Find where the given text appears and provide that cell's center as (X, Y) coordinate. 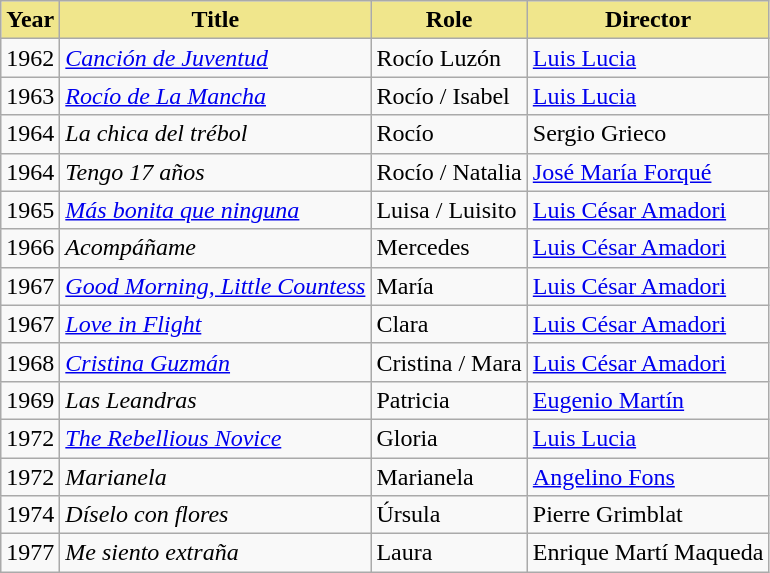
Rocío Luzón (449, 58)
Tengo 17 años (216, 172)
María (449, 286)
Más bonita que ninguna (216, 210)
Mercedes (449, 248)
Cristina / Mara (449, 362)
Canción de Juventud (216, 58)
1968 (30, 362)
Gloria (449, 438)
Enrique Martí Maqueda (648, 553)
The Rebellious Novice (216, 438)
Úrsula (449, 515)
Cristina Guzmán (216, 362)
Good Morning, Little Countess (216, 286)
Director (648, 20)
Pierre Grimblat (648, 515)
Rocío / Natalia (449, 172)
Love in Flight (216, 324)
Me siento extraña (216, 553)
Acompáñame (216, 248)
Role (449, 20)
1977 (30, 553)
Title (216, 20)
Angelino Fons (648, 477)
José María Forqué (648, 172)
Rocío / Isabel (449, 96)
Las Leandras (216, 400)
Sergio Grieco (648, 134)
1966 (30, 248)
Rocío de La Mancha (216, 96)
1962 (30, 58)
Patricia (449, 400)
Eugenio Martín (648, 400)
Clara (449, 324)
Luisa / Luisito (449, 210)
Rocío (449, 134)
1974 (30, 515)
1963 (30, 96)
Year (30, 20)
Díselo con flores (216, 515)
1965 (30, 210)
La chica del trébol (216, 134)
1969 (30, 400)
Laura (449, 553)
